Search for the cell housing the specified text and yield its [X, Y] center coordinate. 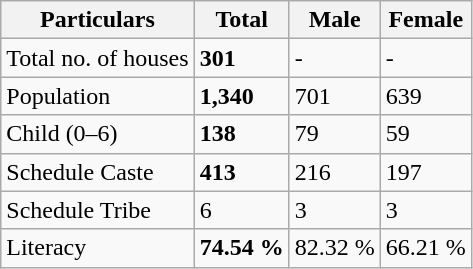
Child (0–6) [98, 134]
59 [426, 134]
Total [242, 20]
Literacy [98, 248]
Population [98, 96]
1,340 [242, 96]
74.54 % [242, 248]
Female [426, 20]
79 [334, 134]
301 [242, 58]
Schedule Tribe [98, 210]
701 [334, 96]
138 [242, 134]
197 [426, 172]
82.32 % [334, 248]
216 [334, 172]
6 [242, 210]
639 [426, 96]
Total no. of houses [98, 58]
Male [334, 20]
Particulars [98, 20]
413 [242, 172]
66.21 % [426, 248]
Schedule Caste [98, 172]
